Scan for the cell matching the given text and deliver its [x, y] coordinate at center. 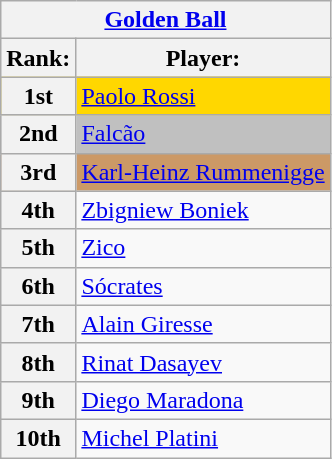
6th [38, 286]
1st [38, 96]
7th [38, 324]
Paolo Rossi [203, 96]
8th [38, 362]
Zbigniew Boniek [203, 210]
Sócrates [203, 286]
Diego Maradona [203, 400]
9th [38, 400]
3rd [38, 172]
Rank: [38, 58]
2nd [38, 134]
Michel Platini [203, 438]
5th [38, 248]
Karl-Heinz Rummenigge [203, 172]
Alain Giresse [203, 324]
10th [38, 438]
Player: [203, 58]
4th [38, 210]
Rinat Dasayev [203, 362]
Zico [203, 248]
Falcão [203, 134]
Golden Ball [166, 20]
